From the cell containing the given text, extract its center point as (x, y) coordinate. 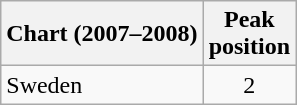
Peakposition (249, 34)
Chart (2007–2008) (102, 34)
Sweden (102, 85)
2 (249, 85)
